For the text-containing cell, return its midpoint in [X, Y] coordinate format. 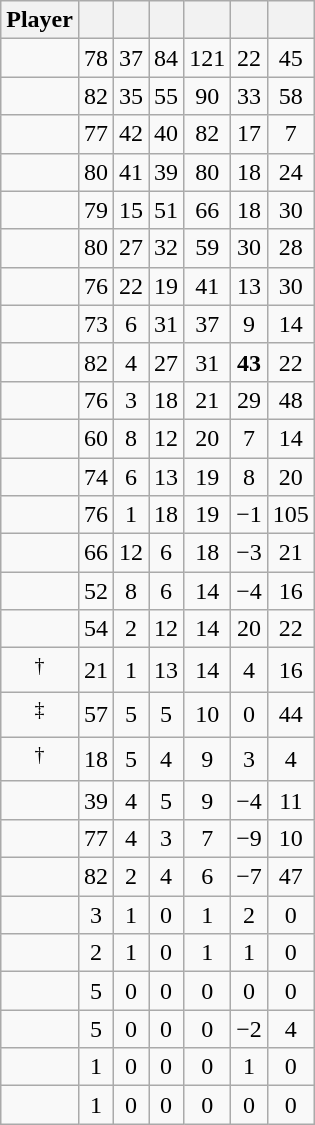
29 [250, 400]
48 [290, 400]
43 [250, 362]
74 [96, 477]
51 [166, 210]
42 [132, 134]
33 [250, 96]
54 [96, 629]
73 [96, 324]
24 [290, 172]
105 [290, 515]
79 [96, 210]
90 [208, 96]
35 [132, 96]
78 [96, 58]
17 [250, 134]
47 [290, 877]
15 [132, 210]
55 [166, 96]
52 [96, 591]
58 [290, 96]
−9 [250, 839]
Player [40, 20]
32 [166, 248]
−2 [250, 1029]
−7 [250, 877]
57 [96, 714]
28 [290, 248]
11 [290, 800]
60 [96, 438]
45 [290, 58]
44 [290, 714]
−3 [250, 553]
−1 [250, 515]
40 [166, 134]
121 [208, 58]
59 [208, 248]
‡ [40, 714]
84 [166, 58]
